Output the [x, y] coordinate of the center of the cell containing the given text.  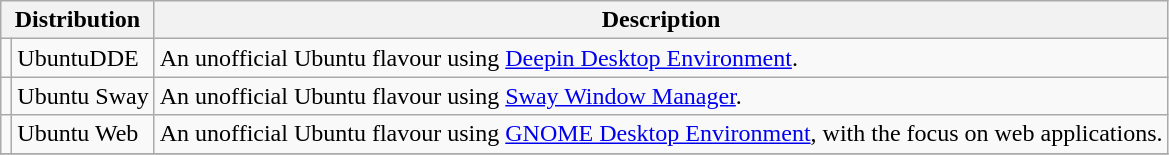
Description [661, 20]
Ubuntu Web [83, 134]
Distribution [78, 20]
An unofficial Ubuntu flavour using GNOME Desktop Environment, with the focus on web applications. [661, 134]
UbuntuDDE [83, 58]
An unofficial Ubuntu flavour using Deepin Desktop Environment. [661, 58]
An unofficial Ubuntu flavour using Sway Window Manager. [661, 96]
Ubuntu Sway [83, 96]
